Identify which cell holds the provided text, then report its (x, y) central coordinate. 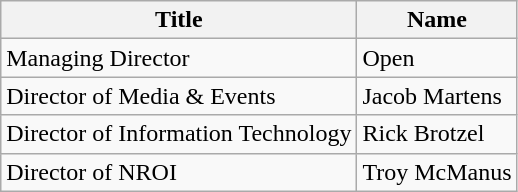
Director of Information Technology (179, 134)
Name (437, 20)
Troy McManus (437, 172)
Jacob Martens (437, 96)
Rick Brotzel (437, 134)
Title (179, 20)
Director of Media & Events (179, 96)
Open (437, 58)
Director of NROI (179, 172)
Managing Director (179, 58)
